Extract the [X, Y] coordinate from the center of the cell holding the provided text.  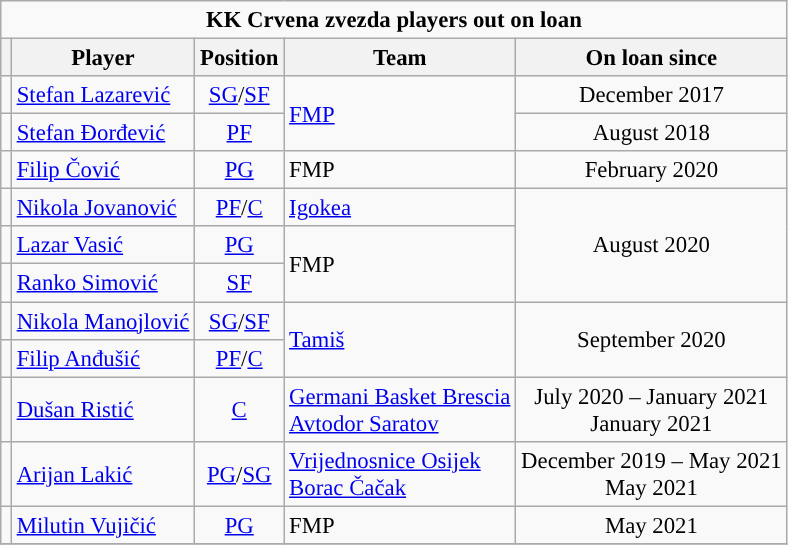
On loan since [652, 58]
Stefan Đorđević [102, 133]
May 2021 [652, 525]
Filip Čović [102, 170]
Arijan Lakić [102, 474]
Ranko Simović [102, 283]
Dušan Ristić [102, 410]
Igokea [400, 208]
Team [400, 58]
SF [240, 283]
Germani Basket Brescia Avtodor Saratov [400, 410]
September 2020 [652, 340]
KK Crvena zvezda players out on loan [394, 20]
July 2020 – January 2021January 2021 [652, 410]
Milutin Vujičić [102, 525]
December 2019 – May 2021May 2021 [652, 474]
Tamiš [400, 340]
Filip Anđušić [102, 358]
Player [102, 58]
Lazar Vasić [102, 245]
August 2018 [652, 133]
PG/SG [240, 474]
Position [240, 58]
Vrijednosnice Osijek Borac Čačak [400, 474]
C [240, 410]
August 2020 [652, 246]
Nikola Manojlović [102, 321]
Stefan Lazarević [102, 95]
February 2020 [652, 170]
PF [240, 133]
December 2017 [652, 95]
Nikola Jovanović [102, 208]
